Determine the (x, y) coordinate at the center of the cell enclosing the given text.  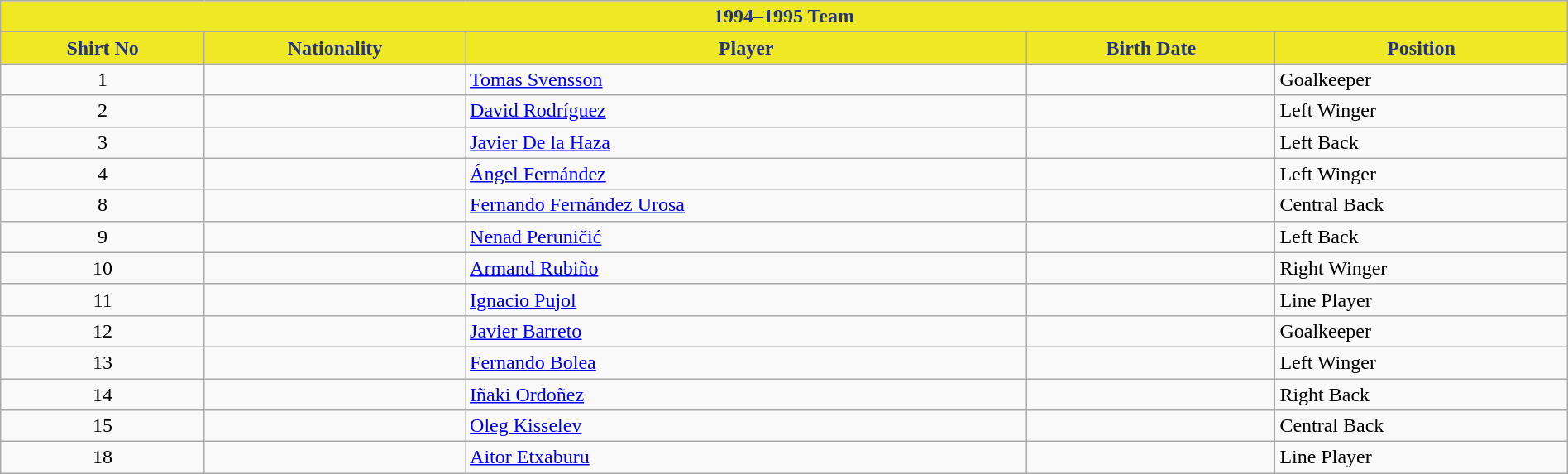
Javier De la Haza (746, 142)
1994–1995 Team (784, 17)
9 (103, 237)
Fernando Fernández Urosa (746, 205)
Fernando Bolea (746, 362)
Iñaki Ordoñez (746, 395)
Player (746, 48)
Tomas Svensson (746, 79)
Oleg Kisselev (746, 426)
David Rodríguez (746, 111)
Nenad Peruničić (746, 237)
Right Back (1421, 395)
10 (103, 268)
11 (103, 299)
Aitor Etxaburu (746, 457)
14 (103, 395)
Ignacio Pujol (746, 299)
3 (103, 142)
8 (103, 205)
Right Winger (1421, 268)
Nationality (334, 48)
Javier Barreto (746, 331)
13 (103, 362)
Ángel Fernández (746, 174)
Position (1421, 48)
Armand Rubiño (746, 268)
4 (103, 174)
Shirt No (103, 48)
2 (103, 111)
Birth Date (1151, 48)
15 (103, 426)
12 (103, 331)
1 (103, 79)
18 (103, 457)
